Find where the given text appears and provide that cell's center as (x, y) coordinate. 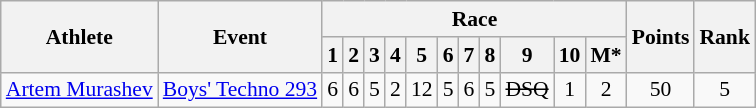
Artem Murashev (80, 90)
4 (396, 55)
M* (606, 55)
Rank (724, 36)
DSQ (526, 90)
Boys' Techno 293 (240, 90)
Athlete (80, 36)
7 (470, 55)
9 (526, 55)
8 (490, 55)
12 (422, 90)
50 (661, 90)
Race (474, 19)
3 (374, 55)
Event (240, 36)
Points (661, 36)
10 (570, 55)
